Output the (X, Y) coordinate of the center of the cell containing the given text.  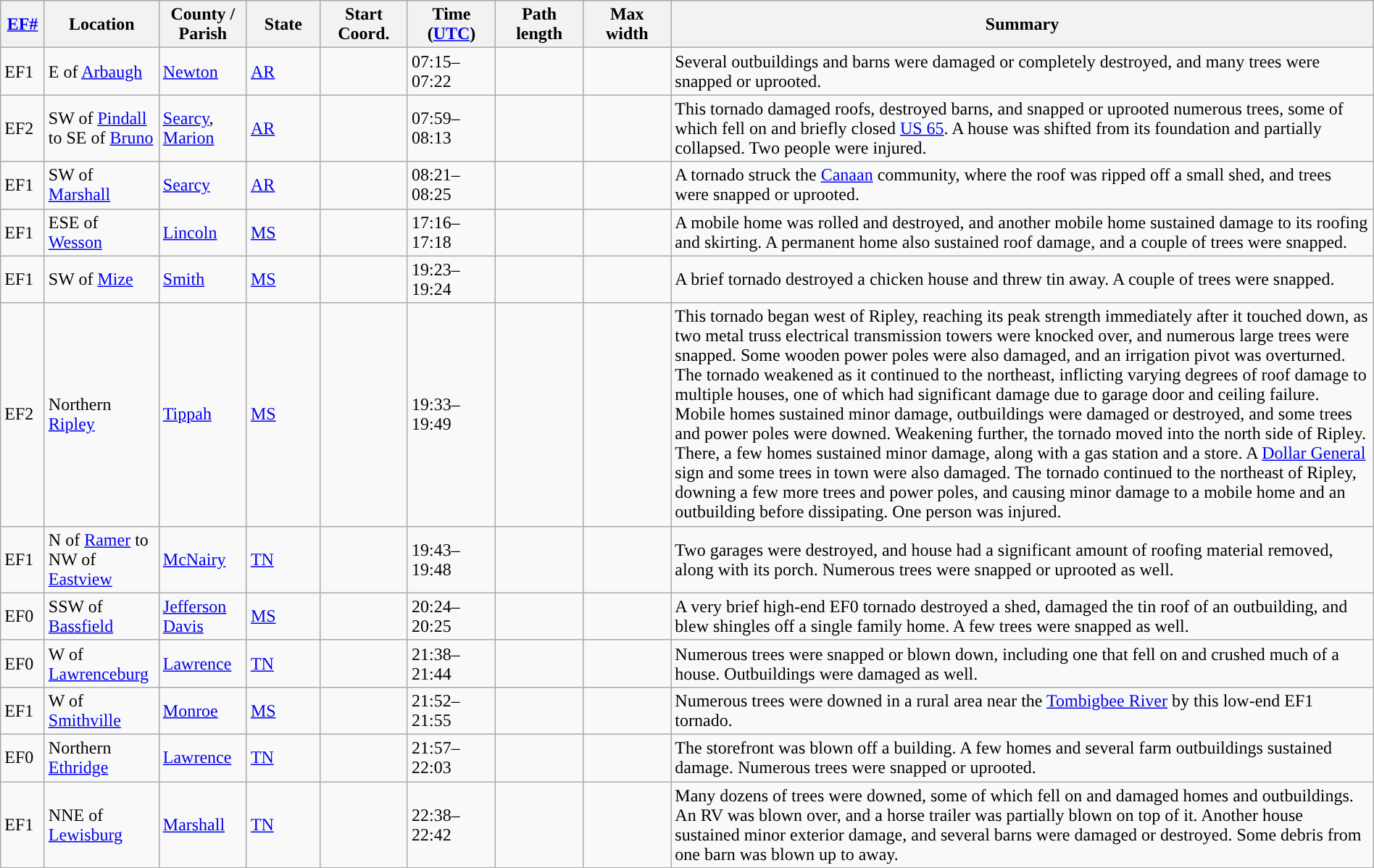
Location (101, 25)
Several outbuildings and barns were damaged or completely destroyed, and many trees were snapped or uprooted. (1022, 71)
EF# (23, 25)
21:52–21:55 (451, 710)
W of Smithville (101, 710)
Newton (203, 71)
W of Lawrenceburg (101, 664)
19:33–19:49 (451, 414)
Time (UTC) (451, 25)
N of Ramer to NW of Eastview (101, 559)
Numerous trees were snapped or blown down, including one that fell on and crushed much of a house. Outbuildings were damaged as well. (1022, 664)
08:21–08:25 (451, 185)
Tippah (203, 414)
SW of Mize (101, 280)
SSW of Bassfield (101, 616)
Monroe (203, 710)
Searcy, Marion (203, 128)
Northern Ripley (101, 414)
Numerous trees were downed in a rural area near the Tombigbee River by this low-end EF1 tornado. (1022, 710)
19:23–19:24 (451, 280)
21:38–21:44 (451, 664)
Northern Ethridge (101, 758)
The storefront was blown off a building. A few homes and several farm outbuildings sustained damage. Numerous trees were snapped or uprooted. (1022, 758)
A tornado struck the Canaan community, where the roof was ripped off a small shed, and trees were snapped or uprooted. (1022, 185)
Lincoln (203, 232)
Marshall (203, 825)
E of Arbaugh (101, 71)
07:59–08:13 (451, 128)
21:57–22:03 (451, 758)
17:16–17:18 (451, 232)
19:43–19:48 (451, 559)
Smith (203, 280)
Path length (539, 25)
County / Parish (203, 25)
SW of Marshall (101, 185)
Start Coord. (364, 25)
Max width (628, 25)
20:24–20:25 (451, 616)
A brief tornado destroyed a chicken house and threw tin away. A couple of trees were snapped. (1022, 280)
Jefferson Davis (203, 616)
State (283, 25)
07:15–07:22 (451, 71)
McNairy (203, 559)
NNE of Lewisburg (101, 825)
Summary (1022, 25)
Searcy (203, 185)
22:38–22:42 (451, 825)
ESE of Wesson (101, 232)
SW of Pindall to SE of Bruno (101, 128)
